Search for the cell housing the specified text and yield its (X, Y) center coordinate. 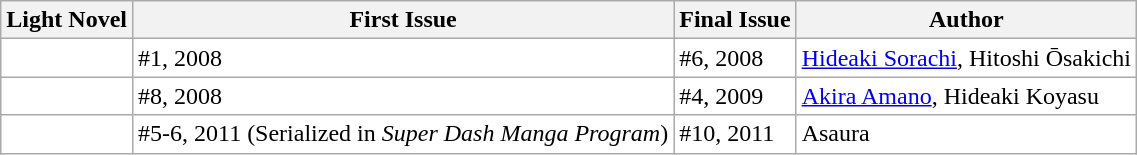
Author (966, 20)
#8, 2008 (402, 96)
Light Novel (67, 20)
Final Issue (735, 20)
Asaura (966, 134)
#6, 2008 (735, 58)
#1, 2008 (402, 58)
#10, 2011 (735, 134)
First Issue (402, 20)
Akira Amano, Hideaki Koyasu (966, 96)
#5-6, 2011 (Serialized in Super Dash Manga Program) (402, 134)
Hideaki Sorachi, Hitoshi Ōsakichi (966, 58)
#4, 2009 (735, 96)
